Output the [x, y] coordinate of the center of the cell containing the given text.  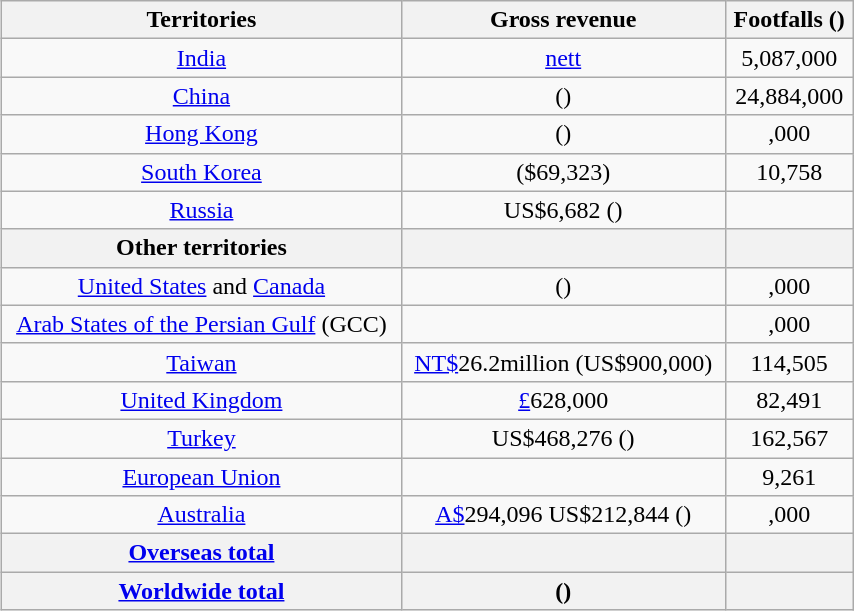
162,567 [789, 438]
Taiwan [202, 362]
Arab States of the Persian Gulf (GCC) [202, 324]
£628,000 [563, 400]
NT$26.2million (US$900,000) [563, 362]
Other territories [202, 248]
Russia [202, 210]
Overseas total [202, 553]
24,884,000 [789, 96]
A$294,096 US$212,844 () [563, 515]
United Kingdom [202, 400]
Territories [202, 20]
India [202, 58]
Gross revenue [563, 20]
Australia [202, 515]
Footfalls () [789, 20]
5,087,000 [789, 58]
82,491 [789, 400]
South Korea [202, 172]
9,261 [789, 477]
Hong Kong [202, 134]
Turkey [202, 438]
US$468,276 () [563, 438]
($69,323) [563, 172]
114,505 [789, 362]
United States and Canada [202, 286]
European Union [202, 477]
China [202, 96]
Worldwide total [202, 591]
nett [563, 58]
US$6,682 () [563, 210]
10,758 [789, 172]
